Capture the cell that displays the provided text and extract its [x, y] central coordinate. 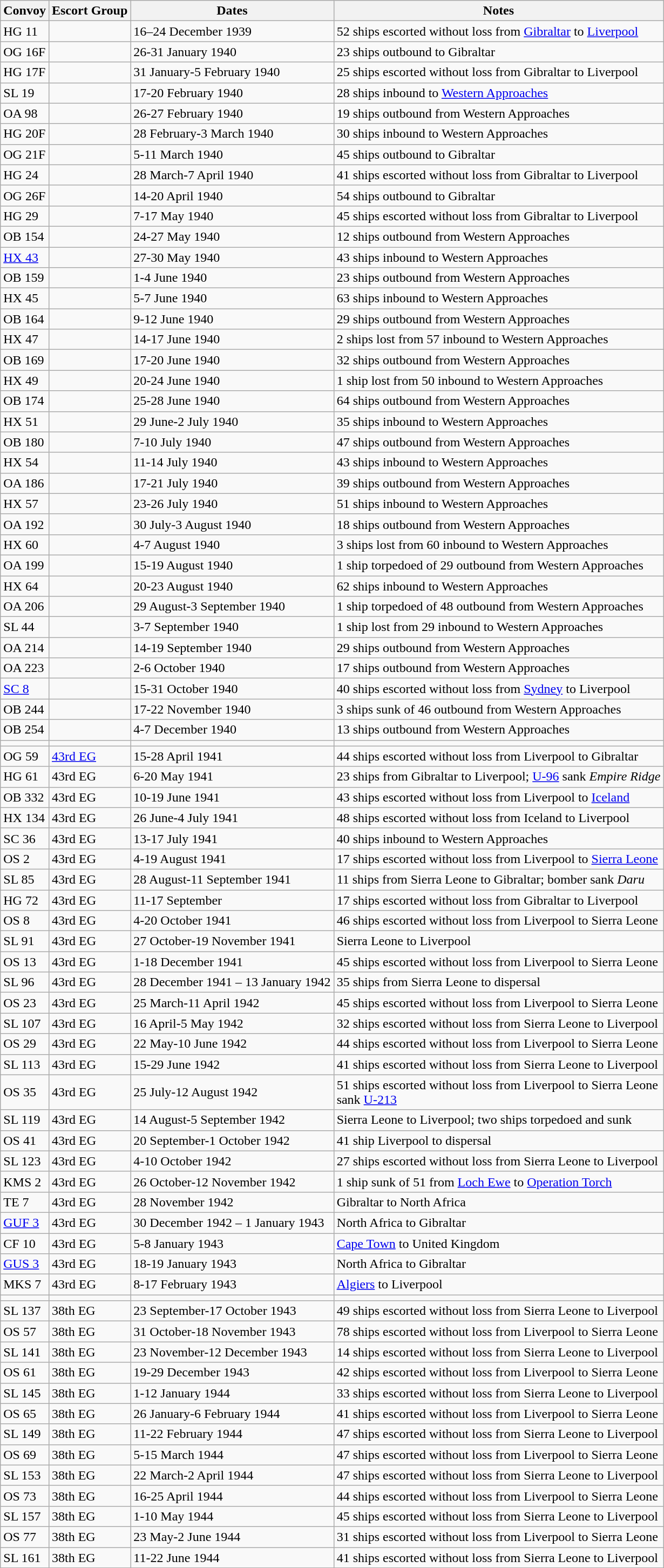
OS 69 [25, 1455]
2 ships lost from 57 inbound to Western Approaches [499, 340]
29 June-2 July 1940 [232, 422]
23 ships outbound to Gibraltar [499, 52]
42 ships escorted without loss from Liverpool to Sierra Leone [499, 1373]
23 September-17 October 1943 [232, 1311]
MKS 7 [25, 1285]
OG 21F [25, 154]
7-10 July 1940 [232, 442]
43 ships escorted without loss from Liverpool to Iceland [499, 797]
SC 36 [25, 838]
13 ships outbound from Western Approaches [499, 730]
28 December 1941 – 13 January 1942 [232, 982]
HX 45 [25, 298]
OB 244 [25, 709]
31 October-18 November 1943 [232, 1332]
GUF 3 [25, 1223]
27-30 May 1940 [232, 257]
46 ships escorted without loss from Liverpool to Sierra Leone [499, 921]
15-29 June 1942 [232, 1064]
28 March-7 April 1940 [232, 175]
GUS 3 [25, 1264]
OB 254 [25, 730]
SL 123 [25, 1161]
31 January-5 February 1940 [232, 72]
23 ships outbound from Western Approaches [499, 278]
OS 73 [25, 1496]
19 ships outbound from Western Approaches [499, 113]
3 ships sunk of 46 outbound from Western Approaches [499, 709]
35 ships inbound to Western Approaches [499, 422]
12 ships outbound from Western Approaches [499, 236]
Notes [499, 11]
20-24 June 1940 [232, 381]
OS 41 [25, 1141]
5-8 January 1943 [232, 1243]
24-27 May 1940 [232, 236]
OA 223 [25, 668]
HG 20F [25, 134]
16 April-5 May 1942 [232, 1023]
HX 64 [25, 586]
29 August-3 September 1940 [232, 607]
41 ship Liverpool to dispersal [499, 1141]
HX 60 [25, 545]
1-10 May 1944 [232, 1516]
SL 145 [25, 1393]
49 ships escorted without loss from Sierra Leone to Liverpool [499, 1311]
25-28 June 1940 [232, 401]
4-20 October 1941 [232, 921]
OS 2 [25, 859]
11-22 February 1944 [232, 1434]
1 ship lost from 50 inbound to Western Approaches [499, 381]
27 October-19 November 1941 [232, 941]
23 November-12 December 1943 [232, 1352]
OA 98 [25, 113]
Cape Town to United Kingdom [499, 1243]
SL 85 [25, 879]
11-17 September [232, 900]
OS 57 [25, 1332]
10-19 June 1941 [232, 797]
4-7 December 1940 [232, 730]
OS 35 [25, 1092]
17-21 July 1940 [232, 483]
HG 17F [25, 72]
26-27 February 1940 [232, 113]
15-28 April 1941 [232, 756]
31 ships escorted without loss from Liverpool to Sierra Leone [499, 1537]
SL 96 [25, 982]
1-4 June 1940 [232, 278]
Algiers to Liverpool [499, 1285]
SL 161 [25, 1557]
OS 29 [25, 1044]
26 October-12 November 1942 [232, 1182]
4-10 October 1942 [232, 1161]
64 ships outbound from Western Approaches [499, 401]
OA 192 [25, 524]
SL 149 [25, 1434]
11-22 June 1944 [232, 1557]
17 ships outbound from Western Approaches [499, 668]
27 ships escorted without loss from Sierra Leone to Liverpool [499, 1161]
OB 332 [25, 797]
20-23 August 1940 [232, 586]
26 June-4 July 1941 [232, 818]
15-31 October 1940 [232, 689]
14-20 April 1940 [232, 195]
SL 91 [25, 941]
17-20 February 1940 [232, 93]
5-11 March 1940 [232, 154]
HX 51 [25, 422]
1 ship sunk of 51 from Loch Ewe to Operation Torch [499, 1182]
Sierra Leone to Liverpool; two ships torpedoed and sunk [499, 1120]
51 ships escorted without loss from Liverpool to Sierra Leonesank U-213 [499, 1092]
4-7 August 1940 [232, 545]
39 ships outbound from Western Approaches [499, 483]
17-20 June 1940 [232, 360]
26 January-6 February 1944 [232, 1414]
45 ships escorted without loss from Sierra Leone to Liverpool [499, 1516]
Gibraltar to North Africa [499, 1202]
OB 164 [25, 319]
SL 137 [25, 1311]
23 ships from Gibraltar to Liverpool; U-96 sank Empire Ridge [499, 777]
26-31 January 1940 [232, 52]
45 ships outbound to Gibraltar [499, 154]
11 ships from Sierra Leone to Gibraltar; bomber sank Daru [499, 879]
HG 29 [25, 216]
20 September-1 October 1942 [232, 1141]
30 July-3 August 1940 [232, 524]
OG 59 [25, 756]
22 March-2 April 1944 [232, 1475]
11-14 July 1940 [232, 463]
48 ships escorted without loss from Iceland to Liverpool [499, 818]
OS 65 [25, 1414]
HG 72 [25, 900]
40 ships escorted without loss from Sydney to Liverpool [499, 689]
23 May-2 June 1944 [232, 1537]
16–24 December 1939 [232, 31]
13-17 July 1941 [232, 838]
17 ships escorted without loss from Gibraltar to Liverpool [499, 900]
19-29 December 1943 [232, 1373]
30 December 1942 – 1 January 1943 [232, 1223]
7-17 May 1940 [232, 216]
23-26 July 1940 [232, 504]
6-20 May 1941 [232, 777]
25 July-12 August 1942 [232, 1092]
OB 180 [25, 442]
KMS 2 [25, 1182]
3-7 September 1940 [232, 627]
14-19 September 1940 [232, 648]
CF 10 [25, 1243]
HG 24 [25, 175]
Dates [232, 11]
32 ships outbound from Western Approaches [499, 360]
17-22 November 1940 [232, 709]
OB 159 [25, 278]
15-19 August 1940 [232, 565]
SL 113 [25, 1064]
SL 119 [25, 1120]
SL 153 [25, 1475]
9-12 June 1940 [232, 319]
HX 47 [25, 340]
SL 19 [25, 93]
HX 43 [25, 257]
HG 11 [25, 31]
14 ships escorted without loss from Sierra Leone to Liverpool [499, 1352]
OA 214 [25, 648]
47 ships outbound from Western Approaches [499, 442]
54 ships outbound to Gibraltar [499, 195]
OB 169 [25, 360]
HG 61 [25, 777]
OS 13 [25, 962]
78 ships escorted without loss from Liverpool to Sierra Leone [499, 1332]
16-25 April 1944 [232, 1496]
2-6 October 1940 [232, 668]
14 August-5 September 1942 [232, 1120]
Convoy [25, 11]
1 ship torpedoed of 29 outbound from Western Approaches [499, 565]
Escort Group [90, 11]
TE 7 [25, 1202]
51 ships inbound to Western Approaches [499, 504]
18-19 January 1943 [232, 1264]
5-7 June 1940 [232, 298]
OG 16F [25, 52]
18 ships outbound from Western Approaches [499, 524]
28 February-3 March 1940 [232, 134]
SL 44 [25, 627]
8-17 February 1943 [232, 1285]
OG 26F [25, 195]
30 ships inbound to Western Approaches [499, 134]
SL 141 [25, 1352]
HX 49 [25, 381]
HX 54 [25, 463]
41 ships escorted without loss from Gibraltar to Liverpool [499, 175]
OA 199 [25, 565]
47 ships escorted without loss from Liverpool to Sierra Leone [499, 1455]
32 ships escorted without loss from Sierra Leone to Liverpool [499, 1023]
1-12 January 1944 [232, 1393]
35 ships from Sierra Leone to dispersal [499, 982]
41 ships escorted without loss from Liverpool to Sierra Leone [499, 1414]
HX 57 [25, 504]
1 ship lost from 29 inbound to Western Approaches [499, 627]
OA 206 [25, 607]
1 ship torpedoed of 48 outbound from Western Approaches [499, 607]
OB 154 [25, 236]
HX 134 [25, 818]
17 ships escorted without loss from Liverpool to Sierra Leone [499, 859]
25 March-11 April 1942 [232, 1003]
14-17 June 1940 [232, 340]
33 ships escorted without loss from Sierra Leone to Liverpool [499, 1393]
OS 8 [25, 921]
3 ships lost from 60 inbound to Western Approaches [499, 545]
1-18 December 1941 [232, 962]
45 ships escorted without loss from Gibraltar to Liverpool [499, 216]
40 ships inbound to Western Approaches [499, 838]
28 August-11 September 1941 [232, 879]
SL 157 [25, 1516]
5-15 March 1944 [232, 1455]
Sierra Leone to Liverpool [499, 941]
OS 23 [25, 1003]
OB 174 [25, 401]
44 ships escorted without loss from Liverpool to Gibraltar [499, 756]
25 ships escorted without loss from Gibraltar to Liverpool [499, 72]
4-19 August 1941 [232, 859]
OS 77 [25, 1537]
52 ships escorted without loss from Gibraltar to Liverpool [499, 31]
22 May-10 June 1942 [232, 1044]
OS 61 [25, 1373]
63 ships inbound to Western Approaches [499, 298]
SL 107 [25, 1023]
SC 8 [25, 689]
62 ships inbound to Western Approaches [499, 586]
28 November 1942 [232, 1202]
OA 186 [25, 483]
28 ships inbound to Western Approaches [499, 93]
